Scan for the cell matching the given text and deliver its (x, y) coordinate at center. 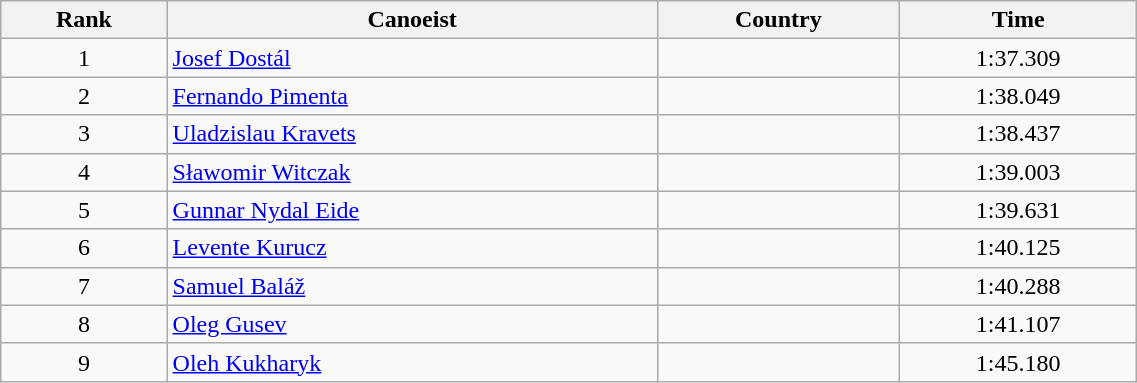
9 (84, 362)
2 (84, 96)
Uladzislau Kravets (412, 134)
6 (84, 248)
1:40.125 (1018, 248)
Josef Dostál (412, 58)
4 (84, 172)
1:37.309 (1018, 58)
1:41.107 (1018, 324)
Canoeist (412, 20)
5 (84, 210)
Samuel Baláž (412, 286)
Country (778, 20)
Time (1018, 20)
1:38.437 (1018, 134)
1:39.631 (1018, 210)
Sławomir Witczak (412, 172)
7 (84, 286)
1:39.003 (1018, 172)
Fernando Pimenta (412, 96)
1:38.049 (1018, 96)
3 (84, 134)
Levente Kurucz (412, 248)
Oleg Gusev (412, 324)
1:45.180 (1018, 362)
Oleh Kukharyk (412, 362)
1 (84, 58)
Gunnar Nydal Eide (412, 210)
1:40.288 (1018, 286)
8 (84, 324)
Rank (84, 20)
